Detect which cell encompasses the target text, then output its [x, y] center coordinate. 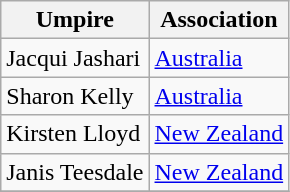
Kirsten Lloyd [75, 134]
Umpire [75, 20]
Jacqui Jashari [75, 58]
Janis Teesdale [75, 172]
Association [219, 20]
Sharon Kelly [75, 96]
